Return the (X, Y) coordinate for the center point of the cell that contains the specified text.  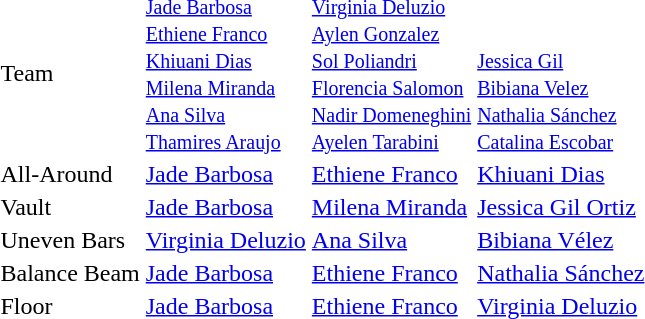
Milena Miranda (391, 207)
Virginia Deluzio (226, 240)
Ana Silva (391, 240)
